Detect which cell encompasses the target text, then output its (x, y) center coordinate. 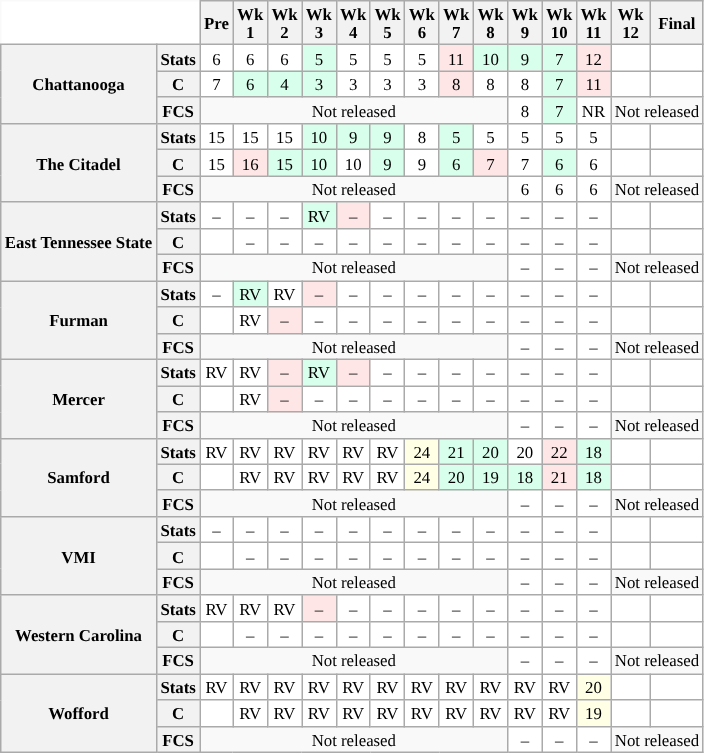
NR (593, 111)
Western Carolina (79, 634)
Mercer (79, 400)
Wk1 (250, 23)
VMI (79, 556)
Wk5 (387, 23)
East Tennessee State (79, 242)
Wk7 (456, 23)
16 (250, 163)
Furman (79, 320)
Final (676, 23)
Wk11 (593, 23)
Chattanooga (79, 84)
12 (593, 58)
Wk9 (525, 23)
Wofford (79, 714)
Samford (79, 478)
Wk12 (631, 23)
22 (559, 451)
Wk8 (490, 23)
Wk10 (559, 23)
Wk6 (422, 23)
4 (284, 84)
Wk2 (284, 23)
Pre (216, 23)
The Citadel (79, 164)
Wk4 (353, 23)
Wk3 (319, 23)
